Search for the cell housing the specified text and yield its [X, Y] center coordinate. 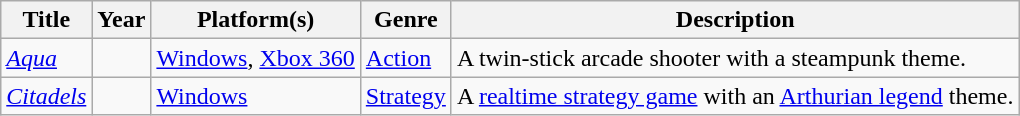
Action [406, 58]
Genre [406, 20]
Aqua [46, 58]
A realtime strategy game with an Arthurian legend theme. [735, 96]
Title [46, 20]
A twin-stick arcade shooter with a steampunk theme. [735, 58]
Strategy [406, 96]
Citadels [46, 96]
Windows [256, 96]
Windows, Xbox 360 [256, 58]
Description [735, 20]
Platform(s) [256, 20]
Year [122, 20]
